Output the [x, y] coordinate of the center of the cell containing the given text.  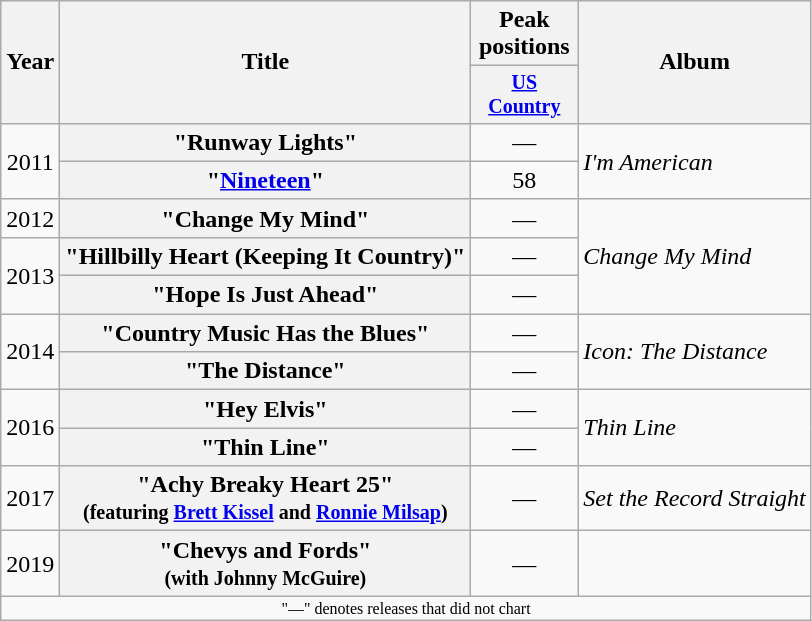
2013 [30, 275]
"Runway Lights" [266, 142]
Peakpositions [524, 34]
Thin Line [694, 428]
Change My Mind [694, 256]
"Achy Breaky Heart 25"(featuring Brett Kissel and Ronnie Milsap) [266, 498]
"Change My Mind" [266, 218]
2017 [30, 498]
"Country Music Has the Blues" [266, 333]
2016 [30, 428]
"Chevys and Fords"(with Johnny McGuire) [266, 564]
2019 [30, 564]
"Hey Elvis" [266, 409]
"—" denotes releases that did not chart [406, 608]
"The Distance" [266, 371]
"Hope Is Just Ahead" [266, 295]
Icon: The Distance [694, 352]
I'm American [694, 161]
2011 [30, 161]
"Thin Line" [266, 447]
58 [524, 180]
"Nineteen" [266, 180]
Title [266, 62]
2014 [30, 352]
Year [30, 62]
2012 [30, 218]
US Country [524, 94]
Set the Record Straight [694, 498]
"Hillbilly Heart (Keeping It Country)" [266, 256]
Album [694, 62]
